For the text-containing cell, return its midpoint in (X, Y) coordinate format. 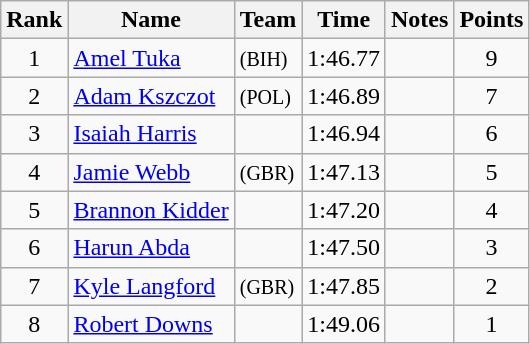
Notes (419, 20)
1:47.20 (344, 210)
Brannon Kidder (151, 210)
1:46.77 (344, 58)
1:46.89 (344, 96)
8 (34, 324)
Jamie Webb (151, 172)
Name (151, 20)
1:47.85 (344, 286)
Adam Kszczot (151, 96)
Harun Abda (151, 248)
1:46.94 (344, 134)
9 (492, 58)
Isaiah Harris (151, 134)
Kyle Langford (151, 286)
Points (492, 20)
Team (268, 20)
Time (344, 20)
Rank (34, 20)
(POL) (268, 96)
Amel Tuka (151, 58)
1:49.06 (344, 324)
Robert Downs (151, 324)
(BIH) (268, 58)
1:47.50 (344, 248)
1:47.13 (344, 172)
